Extract the (X, Y) coordinate from the center of the cell holding the provided text.  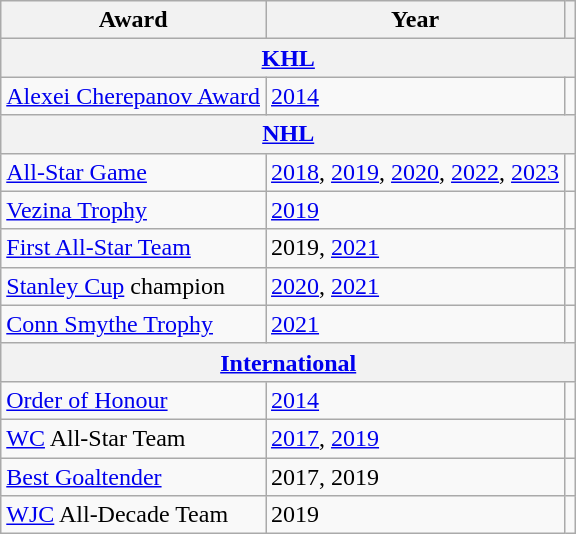
2020, 2021 (416, 286)
Stanley Cup champion (134, 286)
NHL (288, 134)
2018, 2019, 2020, 2022, 2023 (416, 172)
Award (134, 20)
KHL (288, 58)
Alexei Cherepanov Award (134, 96)
All-Star Game (134, 172)
Conn Smythe Trophy (134, 324)
International (288, 362)
2021 (416, 324)
Order of Honour (134, 400)
First All-Star Team (134, 248)
Year (416, 20)
2019, 2021 (416, 248)
WJC All-Decade Team (134, 515)
WC All-Star Team (134, 438)
Vezina Trophy (134, 210)
Best Goaltender (134, 477)
